Return the [x, y] coordinate for the center point of the cell that contains the specified text.  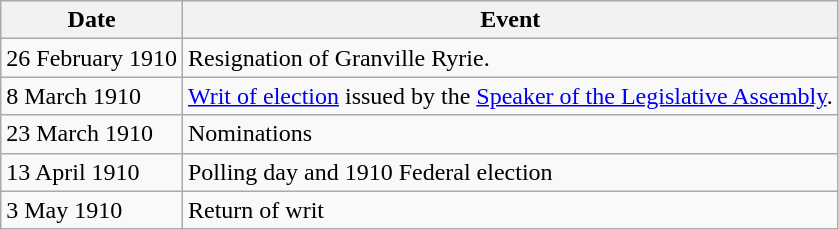
26 February 1910 [92, 58]
Polling day and 1910 Federal election [510, 172]
Date [92, 20]
8 March 1910 [92, 96]
3 May 1910 [92, 210]
13 April 1910 [92, 172]
Event [510, 20]
Resignation of Granville Ryrie. [510, 58]
Return of writ [510, 210]
Nominations [510, 134]
23 March 1910 [92, 134]
Writ of election issued by the Speaker of the Legislative Assembly. [510, 96]
